Return the [x, y] coordinate for the center point of the cell that contains the specified text.  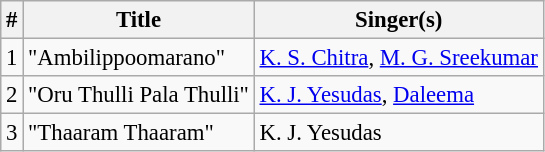
# [12, 20]
K. S. Chitra, M. G. Sreekumar [398, 58]
"Thaaram Thaaram" [138, 133]
Title [138, 20]
K. J. Yesudas, Daleema [398, 95]
Singer(s) [398, 20]
K. J. Yesudas [398, 133]
"Oru Thulli Pala Thulli" [138, 95]
"Ambilippoomarano" [138, 58]
3 [12, 133]
2 [12, 95]
1 [12, 58]
